Extract the (X, Y) coordinate from the center of the cell holding the provided text.  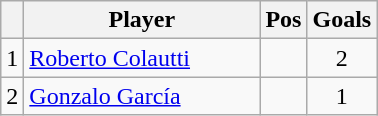
Pos (284, 20)
Player (142, 20)
Goals (342, 20)
Roberto Colautti (142, 58)
Gonzalo García (142, 96)
